Detect which cell encompasses the target text, then output its [x, y] center coordinate. 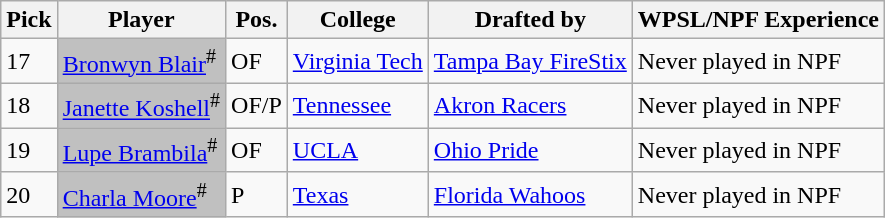
Drafted by [530, 20]
Charla Moore# [141, 194]
Ohio Pride [530, 150]
UCLA [358, 150]
Akron Racers [530, 106]
19 [29, 150]
Tennessee [358, 106]
Florida Wahoos [530, 194]
Texas [358, 194]
College [358, 20]
P [257, 194]
20 [29, 194]
Virginia Tech [358, 62]
Pick [29, 20]
WPSL/NPF Experience [758, 20]
Player [141, 20]
Bronwyn Blair# [141, 62]
17 [29, 62]
Lupe Brambila# [141, 150]
Tampa Bay FireStix [530, 62]
Pos. [257, 20]
18 [29, 106]
Janette Koshell# [141, 106]
OF/P [257, 106]
